For the text-containing cell, return its midpoint in [X, Y] coordinate format. 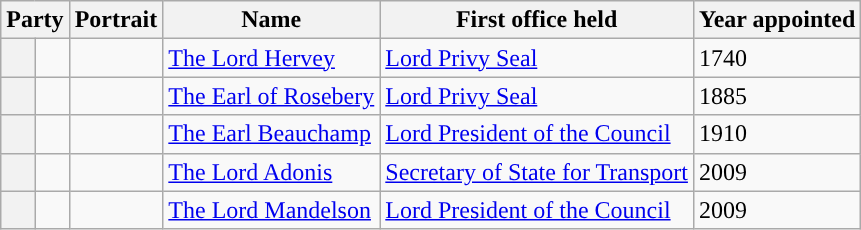
1740 [776, 58]
Portrait [116, 20]
Secretary of State for Transport [537, 172]
The Lord Adonis [272, 172]
Year appointed [776, 20]
1910 [776, 134]
The Lord Mandelson [272, 210]
The Earl of Rosebery [272, 96]
The Lord Hervey [272, 58]
The Earl Beauchamp [272, 134]
Name [272, 20]
First office held [537, 20]
Party [35, 20]
1885 [776, 96]
